Capture the cell that displays the provided text and extract its [X, Y] central coordinate. 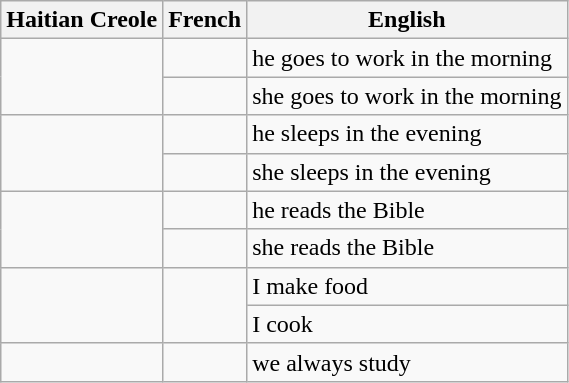
she goes to work in the morning [407, 96]
Haitian Creole [82, 20]
I make food [407, 286]
she reads the Bible [407, 248]
he goes to work in the morning [407, 58]
we always study [407, 362]
she sleeps in the evening [407, 172]
French [205, 20]
he reads the Bible [407, 210]
I cook [407, 324]
English [407, 20]
he sleeps in the evening [407, 134]
